Provide the (x, y) coordinate of the cell's center where the given text is located.  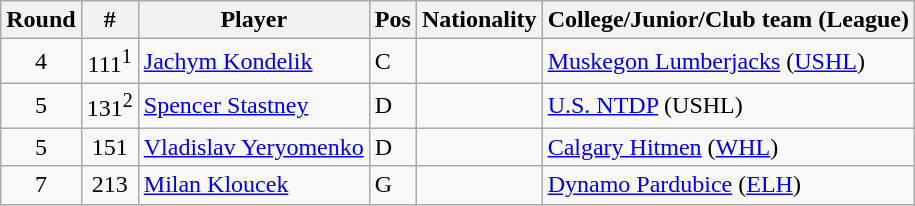
U.S. NTDP (USHL) (728, 106)
G (392, 185)
C (392, 62)
Player (254, 20)
Vladislav Yeryomenko (254, 147)
Dynamo Pardubice (ELH) (728, 185)
1312 (110, 106)
# (110, 20)
4 (41, 62)
College/Junior/Club team (League) (728, 20)
213 (110, 185)
Pos (392, 20)
Muskegon Lumberjacks (USHL) (728, 62)
151 (110, 147)
Round (41, 20)
Calgary Hitmen (WHL) (728, 147)
Spencer Stastney (254, 106)
Nationality (479, 20)
7 (41, 185)
1111 (110, 62)
Jachym Kondelik (254, 62)
Milan Kloucek (254, 185)
